Detect which cell encompasses the target text, then output its [X, Y] center coordinate. 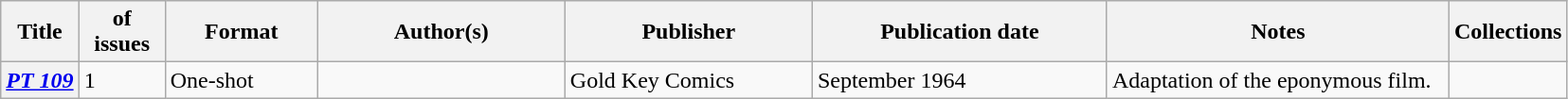
Publisher [688, 32]
1 [121, 80]
Publication date [959, 32]
PT 109 [40, 80]
Format [241, 32]
Collections [1507, 32]
Title [40, 32]
Notes [1277, 32]
One-shot [241, 80]
of issues [121, 32]
Author(s) [442, 32]
September 1964 [959, 80]
Adaptation of the eponymous film. [1277, 80]
Gold Key Comics [688, 80]
